Find where the given text appears and provide that cell's center as [X, Y] coordinate. 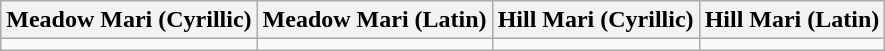
Meadow Mari (Cyrillic) [129, 20]
Hill Mari (Cyrillic) [596, 20]
Hill Mari (Latin) [792, 20]
Meadow Mari (Latin) [374, 20]
